Determine the [X, Y] coordinate at the center of the cell enclosing the given text.  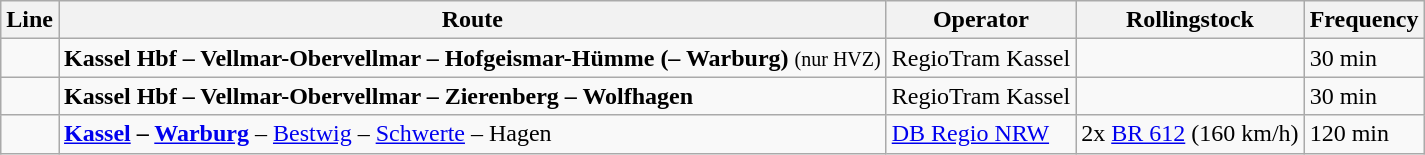
Rollingstock [1190, 20]
Line [30, 20]
Route [472, 20]
Operator [981, 20]
DB Regio NRW [981, 134]
Kassel – Warburg – Bestwig – Schwerte – Hagen [472, 134]
120 min [1364, 134]
Kassel Hbf – Vellmar-Obervellmar – Hofgeismar-Hümme (– Warburg) (nur HVZ) [472, 58]
Kassel Hbf – Vellmar-Obervellmar – Zierenberg – Wolfhagen [472, 96]
Frequency [1364, 20]
2x BR 612 (160 km/h) [1190, 134]
